Detect which cell encompasses the target text, then output its [X, Y] center coordinate. 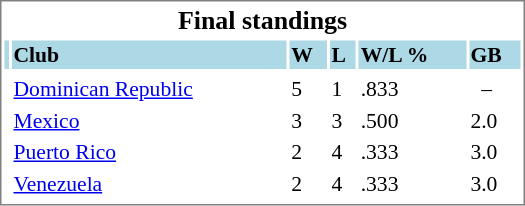
W/L % [412, 54]
– [495, 89]
1 [343, 89]
Mexico [150, 120]
Dominican Republic [150, 89]
W [308, 54]
L [343, 54]
Club [150, 54]
GB [495, 54]
Puerto Rico [150, 152]
5 [308, 89]
.500 [412, 120]
2.0 [495, 120]
Venezuela [150, 184]
.833 [412, 89]
Final standings [262, 20]
